Locate the cell with the specified text and output its (X, Y) center coordinate. 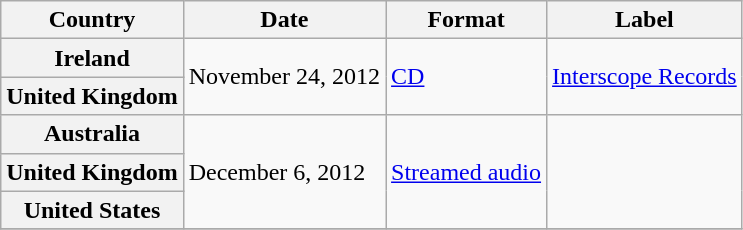
December 6, 2012 (284, 172)
Australia (92, 134)
United States (92, 210)
CD (466, 77)
Interscope Records (645, 77)
Streamed audio (466, 172)
Format (466, 20)
Date (284, 20)
Ireland (92, 58)
November 24, 2012 (284, 77)
Label (645, 20)
Country (92, 20)
